Search for the cell housing the specified text and yield its [x, y] center coordinate. 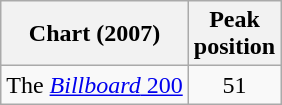
51 [234, 85]
Chart (2007) [95, 34]
The Billboard 200 [95, 85]
Peakposition [234, 34]
